Return [x, y] of the center of cell containing provided text 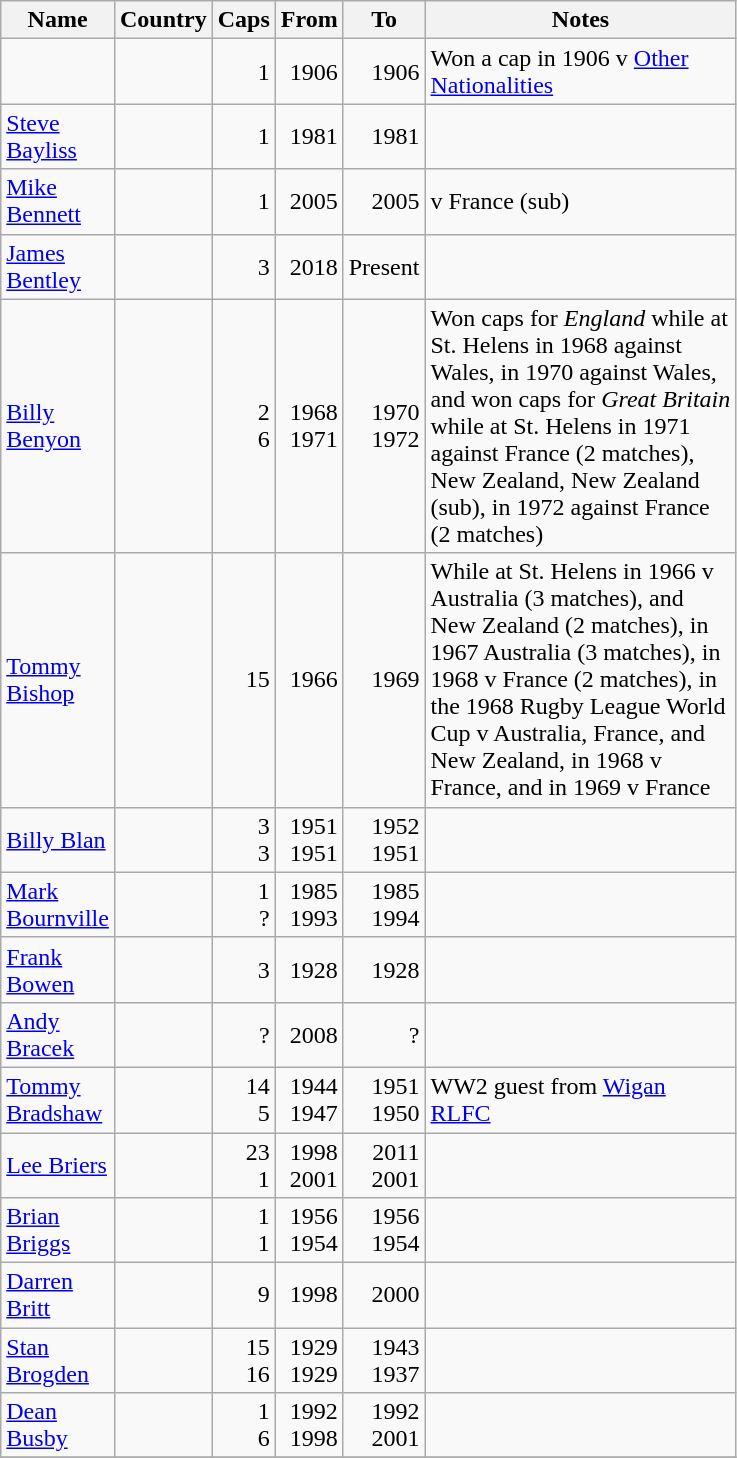
Tommy Bishop [58, 680]
2018 [309, 266]
15 [244, 680]
To [384, 20]
19851994 [384, 904]
19521951 [384, 840]
From [309, 20]
Name [58, 20]
1969 [384, 680]
1? [244, 904]
19431937 [384, 1360]
v France (sub) [580, 202]
19982001 [309, 1164]
19511951 [309, 840]
33 [244, 840]
Country [163, 20]
9 [244, 1296]
2000 [384, 1296]
Frank Bowen [58, 970]
Mark Bournville [58, 904]
19701972 [384, 426]
11 [244, 1230]
19291929 [309, 1360]
1966 [309, 680]
Lee Briers [58, 1164]
231 [244, 1164]
Brian Briggs [58, 1230]
16 [244, 1426]
Caps [244, 20]
Tommy Bradshaw [58, 1100]
Dean Busby [58, 1426]
Won a cap in 1906 v Other Nationalities [580, 72]
19511950 [384, 1100]
1998 [309, 1296]
20112001 [384, 1164]
Steve Bayliss [58, 136]
Mike Bennett [58, 202]
19921998 [309, 1426]
19851993 [309, 904]
Andy Bracek [58, 1034]
WW2 guest from Wigan RLFC [580, 1100]
Present [384, 266]
James Bentley [58, 266]
19681971 [309, 426]
19922001 [384, 1426]
2008 [309, 1034]
Billy Benyon [58, 426]
145 [244, 1100]
19441947 [309, 1100]
1516 [244, 1360]
Stan Brogden [58, 1360]
26 [244, 426]
Darren Britt [58, 1296]
Billy Blan [58, 840]
Notes [580, 20]
